Search for the cell housing the specified text and yield its (X, Y) center coordinate. 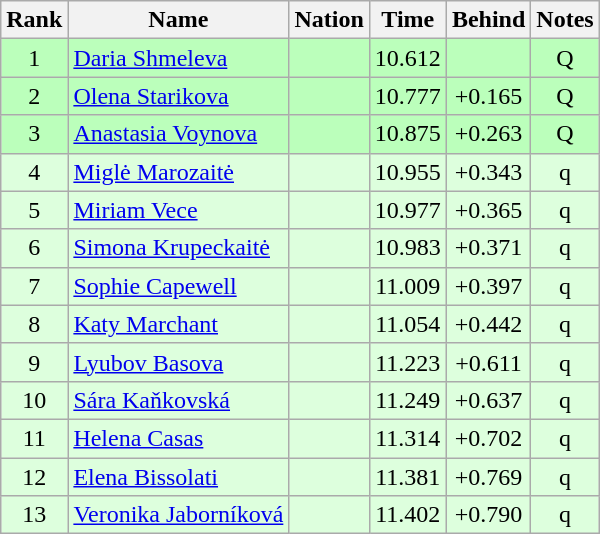
+0.397 (488, 286)
+0.371 (488, 248)
Simona Krupeckaitė (178, 248)
Rank (34, 20)
3 (34, 134)
+0.702 (488, 438)
11 (34, 438)
Anastasia Voynova (178, 134)
Notes (565, 20)
+0.790 (488, 515)
1 (34, 58)
+0.165 (488, 96)
Time (408, 20)
Nation (329, 20)
10.977 (408, 210)
10.875 (408, 134)
Name (178, 20)
+0.611 (488, 362)
+0.442 (488, 324)
+0.769 (488, 477)
11.314 (408, 438)
Katy Marchant (178, 324)
+0.637 (488, 400)
Veronika Jaborníková (178, 515)
10 (34, 400)
9 (34, 362)
10.955 (408, 172)
2 (34, 96)
10.612 (408, 58)
+0.263 (488, 134)
11.054 (408, 324)
5 (34, 210)
Olena Starikova (178, 96)
11.009 (408, 286)
Behind (488, 20)
11.402 (408, 515)
10.777 (408, 96)
8 (34, 324)
11.249 (408, 400)
11.223 (408, 362)
Elena Bissolati (178, 477)
+0.365 (488, 210)
Daria Shmeleva (178, 58)
Miriam Vece (178, 210)
Lyubov Basova (178, 362)
Helena Casas (178, 438)
Sophie Capewell (178, 286)
12 (34, 477)
Sára Kaňkovská (178, 400)
7 (34, 286)
11.381 (408, 477)
6 (34, 248)
13 (34, 515)
Miglė Marozaitė (178, 172)
4 (34, 172)
10.983 (408, 248)
+0.343 (488, 172)
